Provide the [x, y] coordinate of the cell's center where the given text is located.  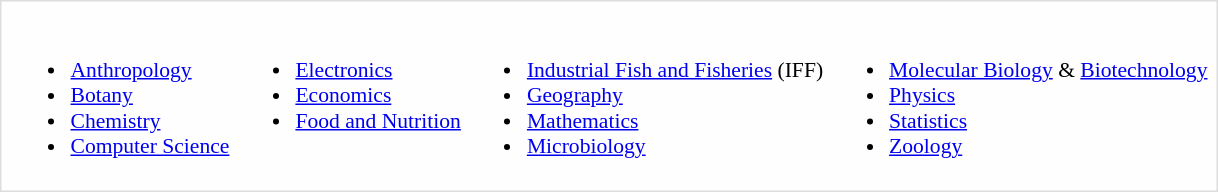
ElectronicsEconomicsFood and Nutrition [348, 96]
Industrial Fish and Fisheries (IFF)GeographyMathematicsMicrobiology [644, 96]
Molecular Biology & BiotechnologyPhysicsStatisticsZoology [1018, 96]
AnthropologyBotanyChemistryComputer Science [120, 96]
